Scan for the cell matching the given text and deliver its (x, y) coordinate at center. 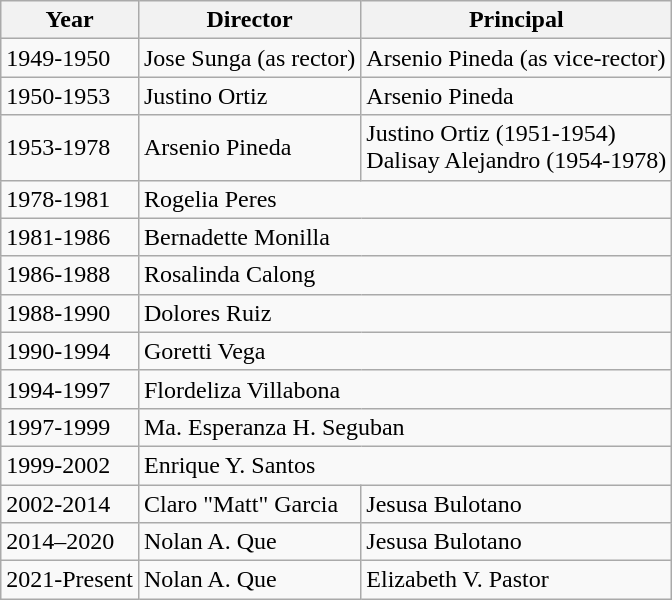
Justino Ortiz (249, 96)
Claro "Matt" Garcia (249, 503)
Ma. Esperanza H. Seguban (404, 427)
2021-Present (70, 580)
Justino Ortiz (1951-1954)Dalisay Alejandro (1954-1978) (516, 148)
Dolores Ruiz (404, 313)
Director (249, 20)
1990-1994 (70, 351)
Year (70, 20)
Principal (516, 20)
1949-1950 (70, 58)
Elizabeth V. Pastor (516, 580)
1981-1986 (70, 237)
Flordeliza Villabona (404, 389)
1978-1981 (70, 199)
Rogelia Peres (404, 199)
1953-1978 (70, 148)
1999-2002 (70, 465)
Arsenio Pineda (as vice-rector) (516, 58)
2002-2014 (70, 503)
Bernadette Monilla (404, 237)
Jose Sunga (as rector) (249, 58)
Rosalinda Calong (404, 275)
Goretti Vega (404, 351)
1994-1997 (70, 389)
1988-1990 (70, 313)
Enrique Y. Santos (404, 465)
1997-1999 (70, 427)
1950-1953 (70, 96)
2014–2020 (70, 542)
1986-1988 (70, 275)
